Search for the cell housing the specified text and yield its (X, Y) center coordinate. 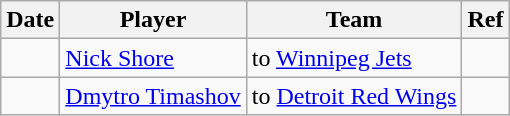
Nick Shore (153, 58)
Player (153, 20)
to Detroit Red Wings (354, 96)
Date (30, 20)
Dmytro Timashov (153, 96)
Ref (486, 20)
Team (354, 20)
to Winnipeg Jets (354, 58)
